Identify which cell holds the provided text, then report its [X, Y] central coordinate. 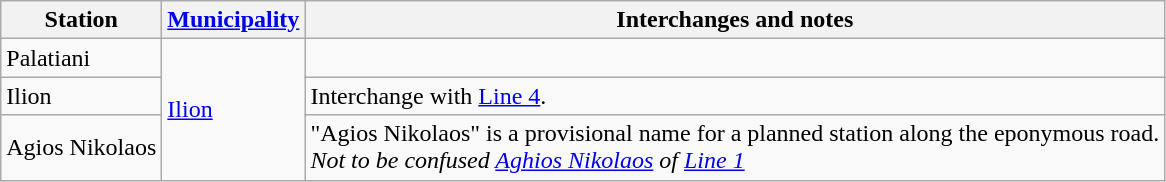
Station [82, 20]
Municipality [234, 20]
Interchanges and notes [735, 20]
Agios Nikolaos [82, 148]
Palatiani [82, 58]
Interchange with Line 4. [735, 96]
"Agios Nikolaos" is a provisional name for a planned station along the eponymous road.Not to be confused Aghios Nikolaos of Line 1 [735, 148]
